Output the [X, Y] coordinate of the center of the cell containing the given text.  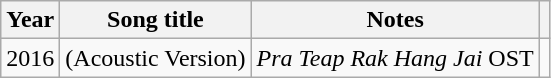
2016 [30, 58]
(Acoustic Version) [156, 58]
Year [30, 20]
Pra Teap Rak Hang Jai OST [395, 58]
Song title [156, 20]
Notes [395, 20]
